Search for the cell housing the specified text and yield its [X, Y] center coordinate. 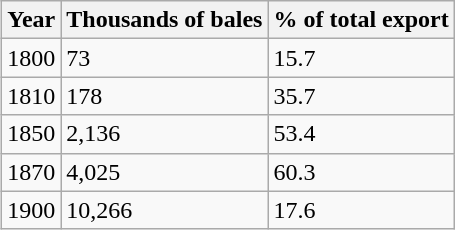
1800 [32, 58]
Year [32, 20]
35.7 [361, 96]
1810 [32, 96]
178 [164, 96]
4,025 [164, 172]
53.4 [361, 134]
1850 [32, 134]
15.7 [361, 58]
Thousands of bales [164, 20]
1900 [32, 210]
1870 [32, 172]
2,136 [164, 134]
17.6 [361, 210]
% of total export [361, 20]
73 [164, 58]
60.3 [361, 172]
10,266 [164, 210]
